Determine the [x, y] coordinate at the center of the cell enclosing the given text.  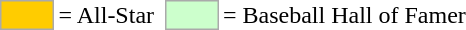
= All-Star [106, 15]
